Find where the given text appears and provide that cell's center as [X, Y] coordinate. 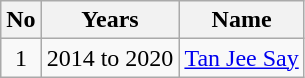
1 [21, 58]
Tan Jee Say [242, 58]
Name [242, 20]
No [21, 20]
2014 to 2020 [110, 58]
Years [110, 20]
